For the text-containing cell, return its midpoint in [X, Y] coordinate format. 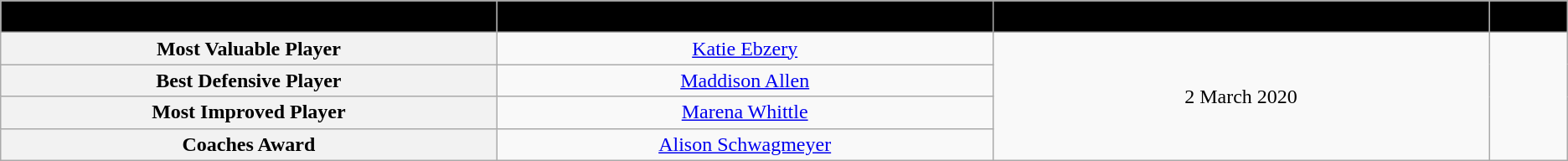
Katie Ebzery [745, 49]
Date [1240, 17]
Most Valuable Player [249, 49]
Alison Schwagmeyer [745, 144]
2 March 2020 [1240, 96]
Recipient [745, 17]
Coaches Award [249, 144]
Award [249, 17]
Maddison Allen [745, 80]
Best Defensive Player [249, 80]
Most Improved Player [249, 112]
Marena Whittle [745, 112]
Ref. [1529, 17]
